Capture the cell that displays the provided text and extract its [x, y] central coordinate. 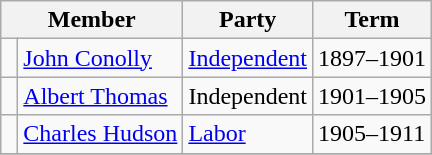
Labor [248, 134]
Party [248, 20]
Albert Thomas [100, 96]
1897–1901 [372, 58]
1905–1911 [372, 134]
Charles Hudson [100, 134]
Member [92, 20]
Term [372, 20]
1901–1905 [372, 96]
John Conolly [100, 58]
